Output the [X, Y] coordinate of the center of the cell containing the given text.  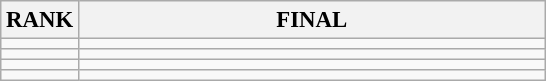
RANK [40, 20]
FINAL [312, 20]
